Pinpoint the cell where the given text exists, returning its (x, y) midpoint coordinate. 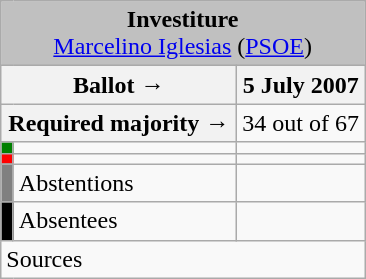
34 out of 67 (301, 123)
Required majority → (119, 123)
5 July 2007 (301, 85)
Sources (183, 259)
Ballot → (119, 85)
Abstentions (125, 183)
Absentees (125, 221)
InvestitureMarcelino Iglesias (PSOE) (183, 34)
